Determine the (x, y) coordinate at the center of the cell enclosing the given text.  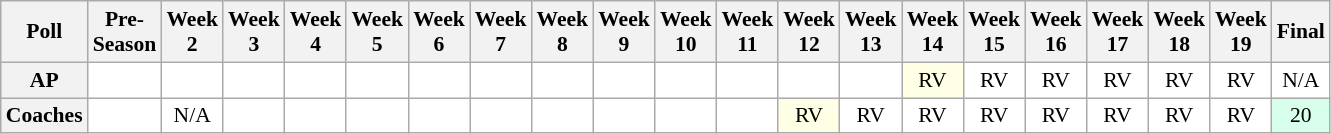
Week5 (377, 32)
20 (1301, 116)
Week12 (809, 32)
Week9 (624, 32)
Week6 (439, 32)
Week14 (933, 32)
AP (44, 80)
Week7 (501, 32)
Week4 (316, 32)
Week19 (1241, 32)
Week13 (871, 32)
Week2 (192, 32)
Week15 (994, 32)
Week11 (748, 32)
Coaches (44, 116)
Week3 (254, 32)
Final (1301, 32)
Week18 (1179, 32)
Pre-Season (125, 32)
Week17 (1118, 32)
Poll (44, 32)
Week16 (1056, 32)
Week10 (686, 32)
Week8 (562, 32)
